Output the [X, Y] coordinate of the center of the cell containing the given text.  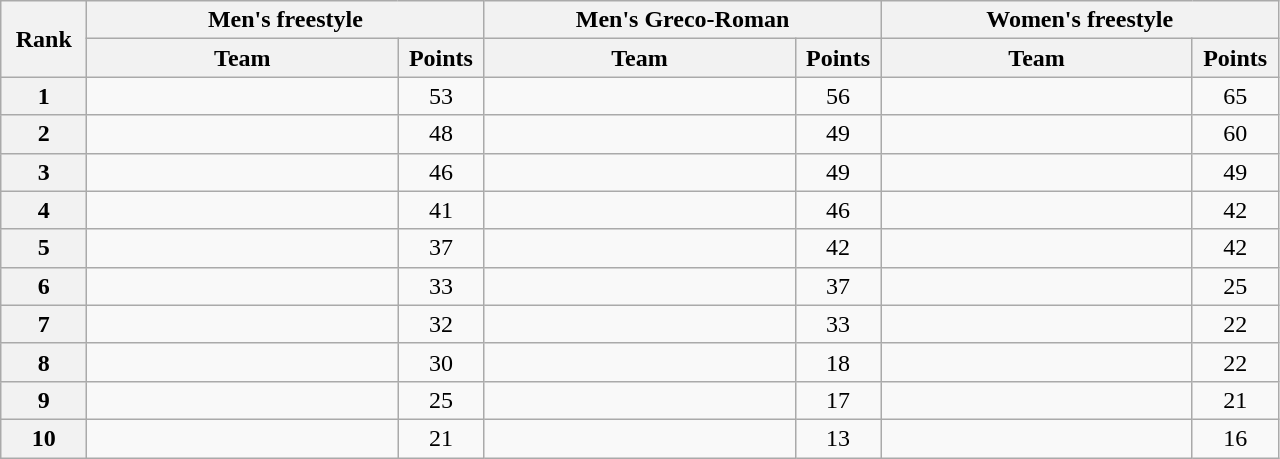
60 [1235, 134]
2 [44, 134]
6 [44, 286]
56 [838, 96]
5 [44, 248]
16 [1235, 438]
53 [441, 96]
Women's freestyle [1080, 20]
10 [44, 438]
3 [44, 172]
17 [838, 400]
1 [44, 96]
7 [44, 324]
Men's freestyle [286, 20]
32 [441, 324]
8 [44, 362]
65 [1235, 96]
48 [441, 134]
Rank [44, 39]
Men's Greco-Roman [682, 20]
18 [838, 362]
41 [441, 210]
30 [441, 362]
4 [44, 210]
13 [838, 438]
9 [44, 400]
